Determine the (x, y) coordinate at the center of the cell enclosing the given text.  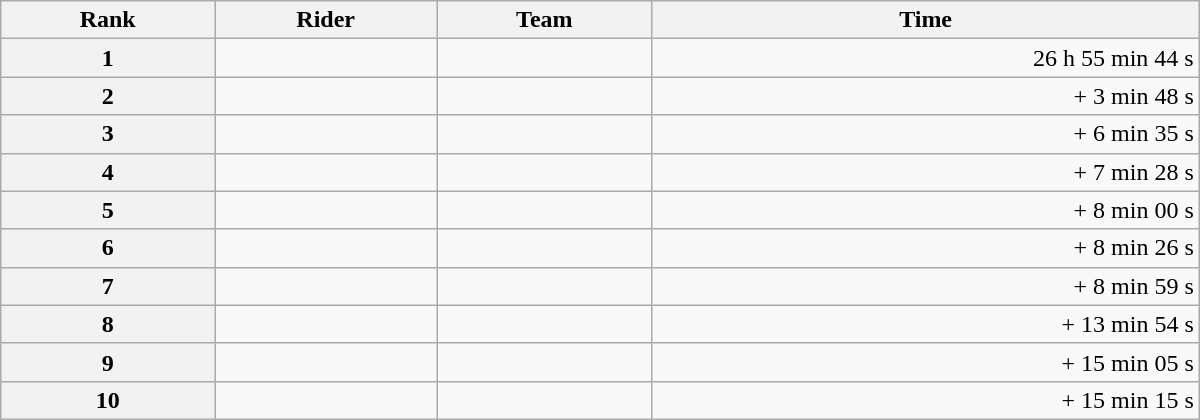
+ 15 min 05 s (926, 362)
Team (544, 20)
10 (108, 400)
+ 3 min 48 s (926, 96)
7 (108, 286)
Time (926, 20)
9 (108, 362)
+ 8 min 59 s (926, 286)
+ 6 min 35 s (926, 134)
+ 7 min 28 s (926, 172)
Rider (326, 20)
6 (108, 248)
5 (108, 210)
3 (108, 134)
Rank (108, 20)
+ 13 min 54 s (926, 324)
26 h 55 min 44 s (926, 58)
4 (108, 172)
8 (108, 324)
2 (108, 96)
1 (108, 58)
+ 8 min 26 s (926, 248)
+ 8 min 00 s (926, 210)
+ 15 min 15 s (926, 400)
